Find where the given text appears and provide that cell's center as [x, y] coordinate. 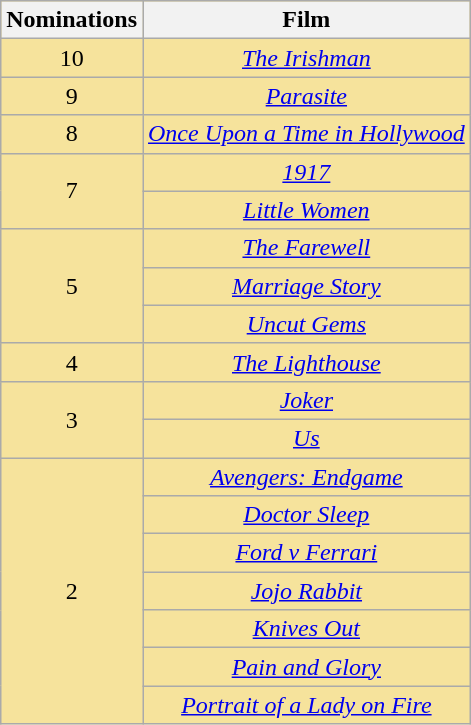
Portrait of a Lady on Fire [306, 705]
Doctor Sleep [306, 515]
Jojo Rabbit [306, 591]
Knives Out [306, 629]
2 [72, 591]
Once Upon a Time in Hollywood [306, 134]
8 [72, 134]
Parasite [306, 96]
9 [72, 96]
Marriage Story [306, 286]
Joker [306, 400]
Us [306, 438]
Uncut Gems [306, 324]
3 [72, 419]
Pain and Glory [306, 667]
Film [306, 20]
10 [72, 58]
The Lighthouse [306, 362]
Avengers: Endgame [306, 477]
1917 [306, 172]
The Farewell [306, 248]
The Irishman [306, 58]
Ford v Ferrari [306, 553]
7 [72, 191]
Nominations [72, 20]
5 [72, 286]
4 [72, 362]
Little Women [306, 210]
